For the text-containing cell, return its midpoint in (x, y) coordinate format. 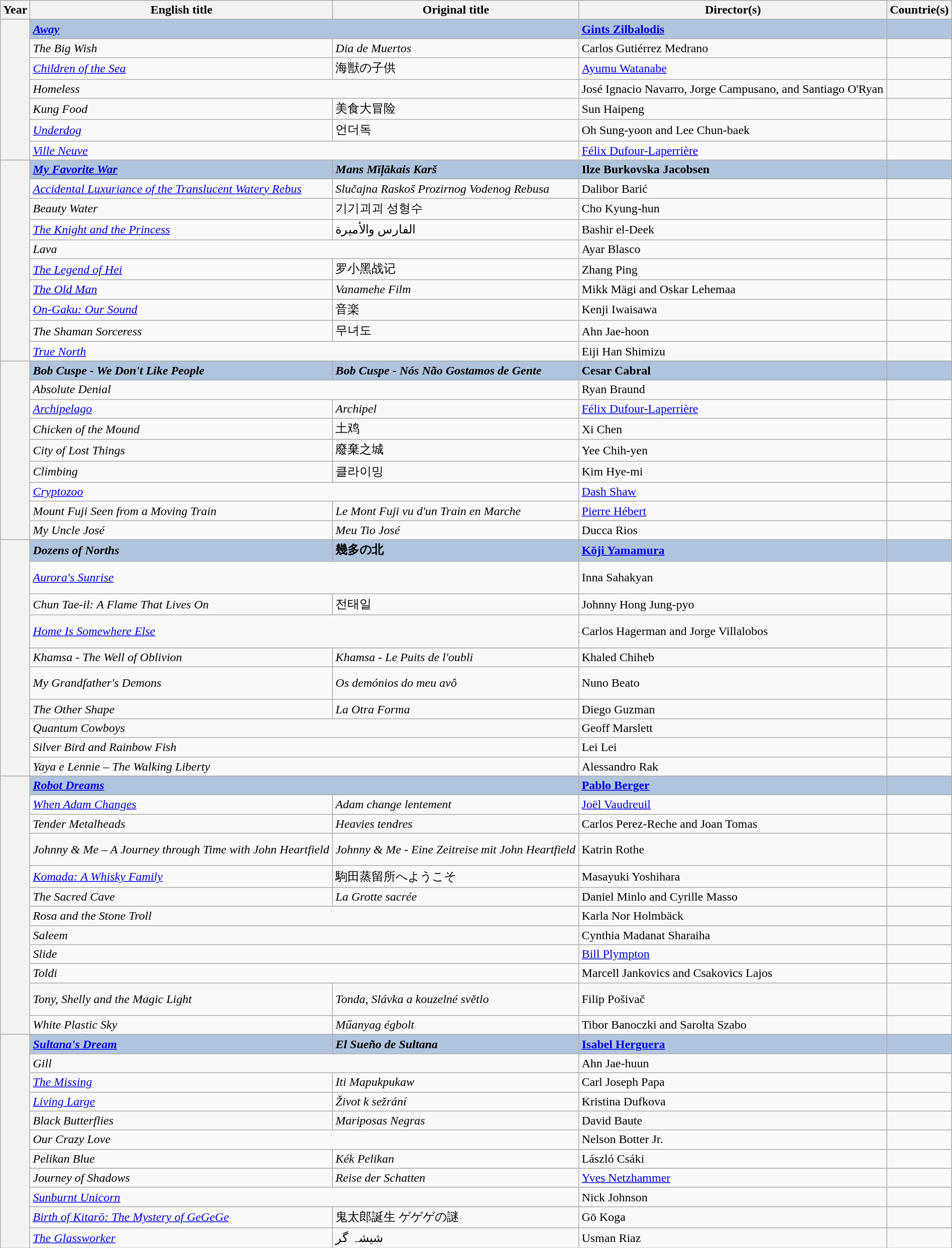
Our Crazy Love (304, 1140)
Ahn Jae-huun (733, 1063)
My Uncle José (182, 530)
Pierre Hébert (733, 511)
美食大冒险 (456, 109)
Masayuki Yoshihara (733, 877)
Archipel (456, 409)
Nick Johnson (733, 1197)
Kék Pelikan (456, 1159)
Kim Hye-mi (733, 472)
Os demónios do meu avô (456, 683)
Johnny & Me – A Journey through Time with John Heartfield (182, 849)
Zhang Ping (733, 269)
Slučajna Raskoš Prozirnog Vodenog Rebusa (456, 189)
Chun Tae-il: A Flame That Lives On (182, 604)
Ville Neuve (304, 151)
클라이밍 (456, 472)
Absolute Denial (304, 390)
Daniel Minlo and Cyrille Masso (733, 897)
Adam change lentement (456, 805)
Chicken of the Mound (182, 429)
The Big Wish (182, 48)
Kenji Iwaisawa (733, 310)
Tony, Shelly and the Magic Light (182, 999)
Dalibor Barić (733, 189)
Countrie(s) (919, 10)
When Adam Changes (182, 805)
Climbing (182, 472)
Director(s) (733, 10)
Gill (304, 1063)
Usman Riaz (733, 1238)
Vanamehe Film (456, 290)
幾多の北 (456, 550)
Bob Cuspe - Nós Não Gostamos de Gente (456, 370)
The Knight and the Princess (182, 229)
David Baute (733, 1120)
Sunburnt Unicorn (304, 1197)
Diego Guzman (733, 709)
Isabel Herguera (733, 1044)
Cesar Cabral (733, 370)
Sultana's Dream (182, 1044)
László Csáki (733, 1159)
Carlos Gutiérrez Medrano (733, 48)
土鸡 (456, 429)
Original title (456, 10)
Dozens of Norths (182, 550)
Quantum Cowboys (304, 728)
罗小黑战记 (456, 269)
기기괴괴 성형수 (456, 209)
Kristina Dufkova (733, 1101)
Pablo Berger (733, 786)
Robot Dreams (304, 786)
Kung Food (182, 109)
Tender Metalheads (182, 824)
City of Lost Things (182, 451)
The Shaman Sorceress (182, 331)
Slide (304, 954)
Eiji Han Shimizu (733, 351)
廢棄之城 (456, 451)
The Missing (182, 1082)
My Favorite War (182, 170)
Heavies tendres (456, 824)
Cryptozoo (304, 492)
Black Butterflies (182, 1120)
Children of the Sea (182, 68)
Le Mont Fuji vu d'un Train en Marche (456, 511)
Lei Lei (733, 747)
Khamsa - The Well of Oblivion (182, 657)
Archipelago (182, 409)
Ducca Rios (733, 530)
José Ignacio Navarro, Jorge Campusano, and Santiago O'Ryan (733, 89)
Katrin Rothe (733, 849)
The Legend of Hei (182, 269)
Cynthia Madanat Sharaiha (733, 935)
La Otra Forma (456, 709)
Dia de Muertos (456, 48)
The Old Man (182, 290)
Bill Plympton (733, 954)
Iti Mapukpukaw (456, 1082)
شیشہ گر (456, 1238)
Yves Netzhammer (733, 1178)
The Other Shape (182, 709)
Mount Fuji Seen from a Moving Train (182, 511)
Ahn Jae-hoon (733, 331)
Ayar Blasco (733, 249)
Műanyag égbolt (456, 1025)
Toldi (304, 973)
Gints Zilbalodis (733, 29)
Nuno Beato (733, 683)
White Plastic Sky (182, 1025)
The Glassworker (182, 1238)
Yaya e Lennie – The Walking Liberty (304, 767)
Johnny & Me - Eine Zeitreise mit John Heartfield (456, 849)
Tonda, Slávka a kouzelné světlo (456, 999)
Journey of Shadows (182, 1178)
Alessandro Rak (733, 767)
전태일 (456, 604)
Dash Shaw (733, 492)
True North (304, 351)
Meu Tio José (456, 530)
Inna Sahakyan (733, 577)
Living Large (182, 1101)
Accidental Luxuriance of the Translucent Watery Rebus (182, 189)
Away (304, 29)
Oh Sung-yoon and Lee Chun-baek (733, 131)
My Grandfather's Demons (182, 683)
Tibor Banoczki and Sarolta Szabo (733, 1025)
海獣の子供 (456, 68)
Homeless (304, 89)
La Grotte sacrée (456, 897)
Khamsa - Le Puits de l'oubli (456, 657)
Xi Chen (733, 429)
English title (182, 10)
Bashir el-Deek (733, 229)
Gō Koga (733, 1217)
駒田蒸留所へようこそ (456, 877)
El Sueño de Sultana (456, 1044)
Carlos Hagerman and Jorge Villalobos (733, 632)
Filip Pošivač (733, 999)
Nelson Botter Jr. (733, 1140)
音楽 (456, 310)
鬼太郎誕生 ゲゲゲの謎 (456, 1217)
الفارس والأميرة (456, 229)
Sun Haipeng (733, 109)
Kōji Yamamura (733, 550)
Year (15, 10)
Birth of Kitarō: The Mystery of GeGeGe (182, 1217)
Underdog (182, 131)
Lava (304, 249)
Carlos Perez-Reche and Joan Tomas (733, 824)
Joël Vaudreuil (733, 805)
Silver Bird and Rainbow Fish (304, 747)
Život k sežrání (456, 1101)
Johnny Hong Jung-pyo (733, 604)
Bob Cuspe - We Don't Like People (182, 370)
Pelikan Blue (182, 1159)
Mikk Mägi and Oskar Lehemaa (733, 290)
Carl Joseph Papa (733, 1082)
Mariposas Negras (456, 1120)
무녀도 (456, 331)
Cho Kyung-hun (733, 209)
Home Is Somewhere Else (304, 632)
Rosa and the Stone Troll (304, 916)
Karla Nor Holmbäck (733, 916)
Khaled Chiheb (733, 657)
Komada: A Whisky Family (182, 877)
Saleem (304, 935)
Yee Chih-yen (733, 451)
언더독 (456, 131)
Ayumu Watanabe (733, 68)
Marcell Jankovics and Csakovics Lajos (733, 973)
On-Gaku: Our Sound (182, 310)
Mans Mīļākais Karš (456, 170)
The Sacred Cave (182, 897)
Beauty Water (182, 209)
Reise der Schatten (456, 1178)
Geoff Marslett (733, 728)
Ryan Braund (733, 390)
Aurora's Sunrise (304, 577)
Ilze Burkovska Jacobsen (733, 170)
